Capture the cell that displays the provided text and extract its [x, y] central coordinate. 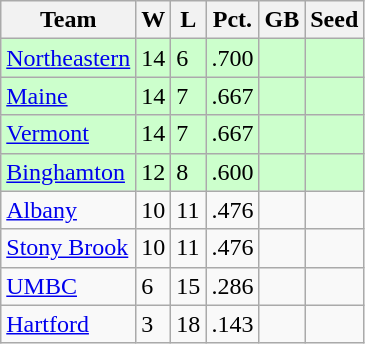
.286 [232, 286]
UMBC [68, 286]
Hartford [68, 324]
Northeastern [68, 58]
8 [188, 172]
Vermont [68, 134]
15 [188, 286]
Stony Brook [68, 248]
Seed [334, 20]
Team [68, 20]
12 [154, 172]
Pct. [232, 20]
GB [282, 20]
W [154, 20]
L [188, 20]
.700 [232, 58]
Binghamton [68, 172]
Maine [68, 96]
.143 [232, 324]
18 [188, 324]
.600 [232, 172]
Albany [68, 210]
3 [154, 324]
